Detect which cell encompasses the target text, then output its (X, Y) center coordinate. 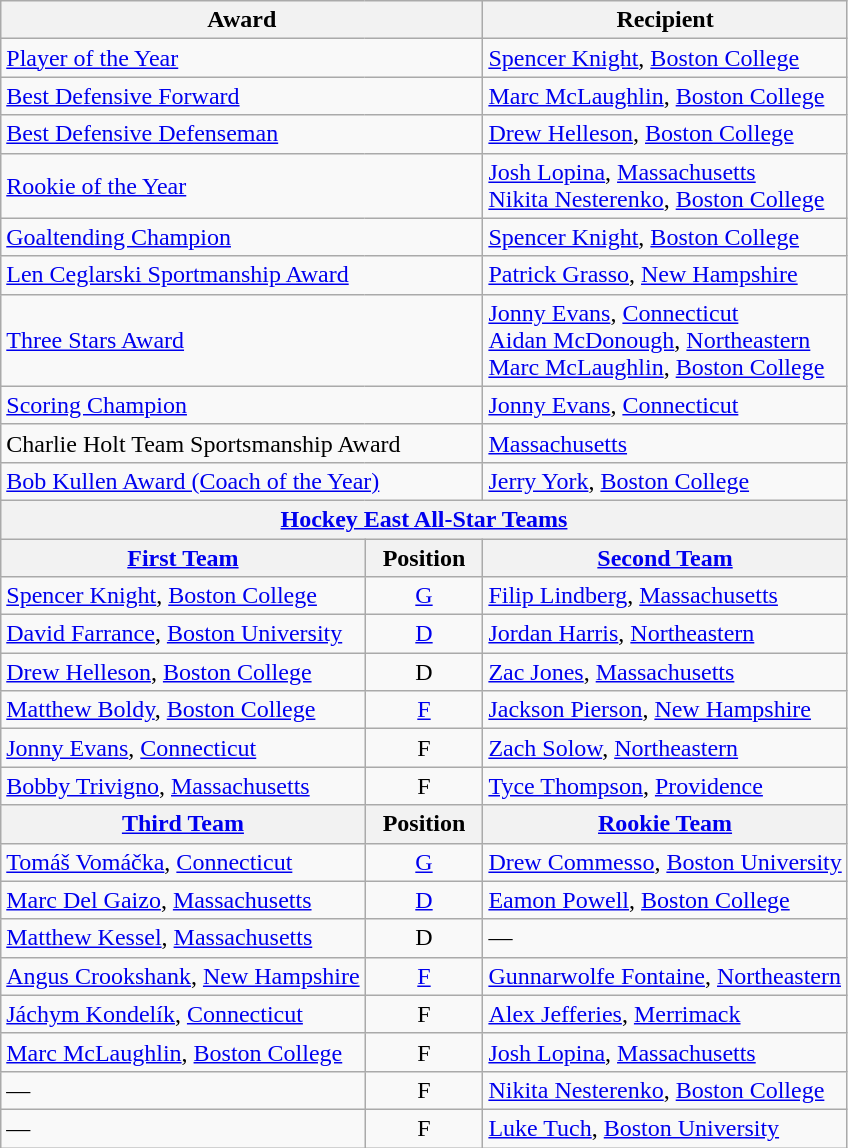
Player of the Year (242, 58)
Goaltending Champion (242, 237)
Len Ceglarski Sportmanship Award (242, 275)
Recipient (665, 20)
Marc Del Gaizo, Massachusetts (183, 900)
Patrick Grasso, New Hampshire (665, 275)
Bob Kullen Award (Coach of the Year) (242, 481)
Tyce Thompson, Providence (665, 786)
Josh Lopina, Massachusetts (665, 1052)
Eamon Powell, Boston College (665, 900)
Award (242, 20)
Angus Crookshank, New Hampshire (183, 976)
Second Team (665, 557)
Massachusetts (665, 443)
Filip Lindberg, Massachusetts (665, 596)
Rookie of the Year (242, 186)
Nikita Nesterenko, Boston College (665, 1090)
Zach Solow, Northeastern (665, 748)
Josh Lopina, MassachusettsNikita Nesterenko, Boston College (665, 186)
Jackson Pierson, New Hampshire (665, 710)
David Farrance, Boston University (183, 634)
Hockey East All-Star Teams (424, 519)
Jerry York, Boston College (665, 481)
Scoring Champion (242, 405)
Third Team (183, 824)
Best Defensive Forward (242, 96)
Charlie Holt Team Sportsmanship Award (242, 443)
Tomáš Vomáčka, Connecticut (183, 862)
Matthew Kessel, Massachusetts (183, 938)
Luke Tuch, Boston University (665, 1128)
First Team (183, 557)
Alex Jefferies, Merrimack (665, 1014)
Jordan Harris, Northeastern (665, 634)
Bobby Trivigno, Massachusetts (183, 786)
Gunnarwolfe Fontaine, Northeastern (665, 976)
Zac Jones, Massachusetts (665, 672)
Rookie Team (665, 824)
Drew Commesso, Boston University (665, 862)
Matthew Boldy, Boston College (183, 710)
Three Stars Award (242, 340)
Jáchym Kondelík, Connecticut (183, 1014)
Jonny Evans, ConnecticutAidan McDonough, NortheasternMarc McLaughlin, Boston College (665, 340)
Best Defensive Defenseman (242, 134)
